Capture the cell that displays the provided text and extract its (x, y) central coordinate. 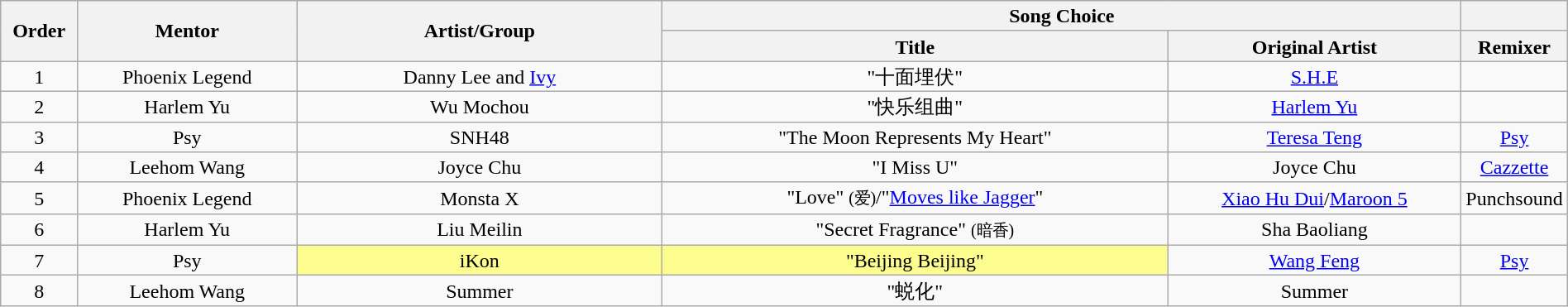
Wang Feng (1315, 260)
Wu Mochou (480, 106)
8 (40, 291)
Artist/Group (480, 31)
"Love" (爱)/"Moves like Jagger" (915, 198)
3 (40, 137)
Remixer (1514, 46)
5 (40, 198)
S.H.E (1315, 76)
7 (40, 260)
Original Artist (1315, 46)
SNH48 (480, 137)
"十面埋伏" (915, 76)
"The Moon Represents My Heart" (915, 137)
"Secret Fragrance" (暗香) (915, 229)
Xiao Hu Dui/Maroon 5 (1315, 198)
1 (40, 76)
Cazzette (1514, 167)
Monsta X (480, 198)
Title (915, 46)
"蜕化" (915, 291)
Teresa Teng (1315, 137)
2 (40, 106)
Punchsound (1514, 198)
Song Choice (1062, 17)
iKon (480, 260)
Order (40, 31)
4 (40, 167)
6 (40, 229)
"快乐组曲" (915, 106)
"Beijing Beijing" (915, 260)
Danny Lee and Ivy (480, 76)
Sha Baoliang (1315, 229)
"I Miss U" (915, 167)
Liu Meilin (480, 229)
Mentor (187, 31)
